Detect which cell encompasses the target text, then output its (x, y) center coordinate. 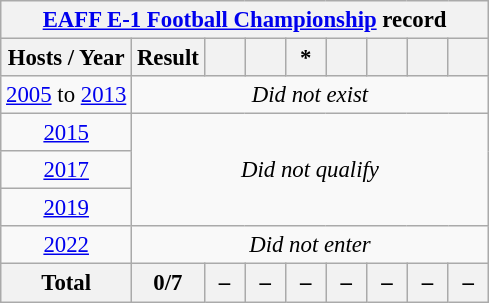
Total (66, 283)
EAFF E-1 Football Championship record (245, 20)
Hosts / Year (66, 58)
0/7 (168, 283)
2017 (66, 170)
* (306, 58)
2019 (66, 208)
2005 to 2013 (66, 95)
Result (168, 58)
Did not exist (310, 95)
Did not qualify (310, 170)
2022 (66, 245)
2015 (66, 133)
Did not enter (310, 245)
